Determine the (x, y) coordinate at the center of the cell enclosing the given text.  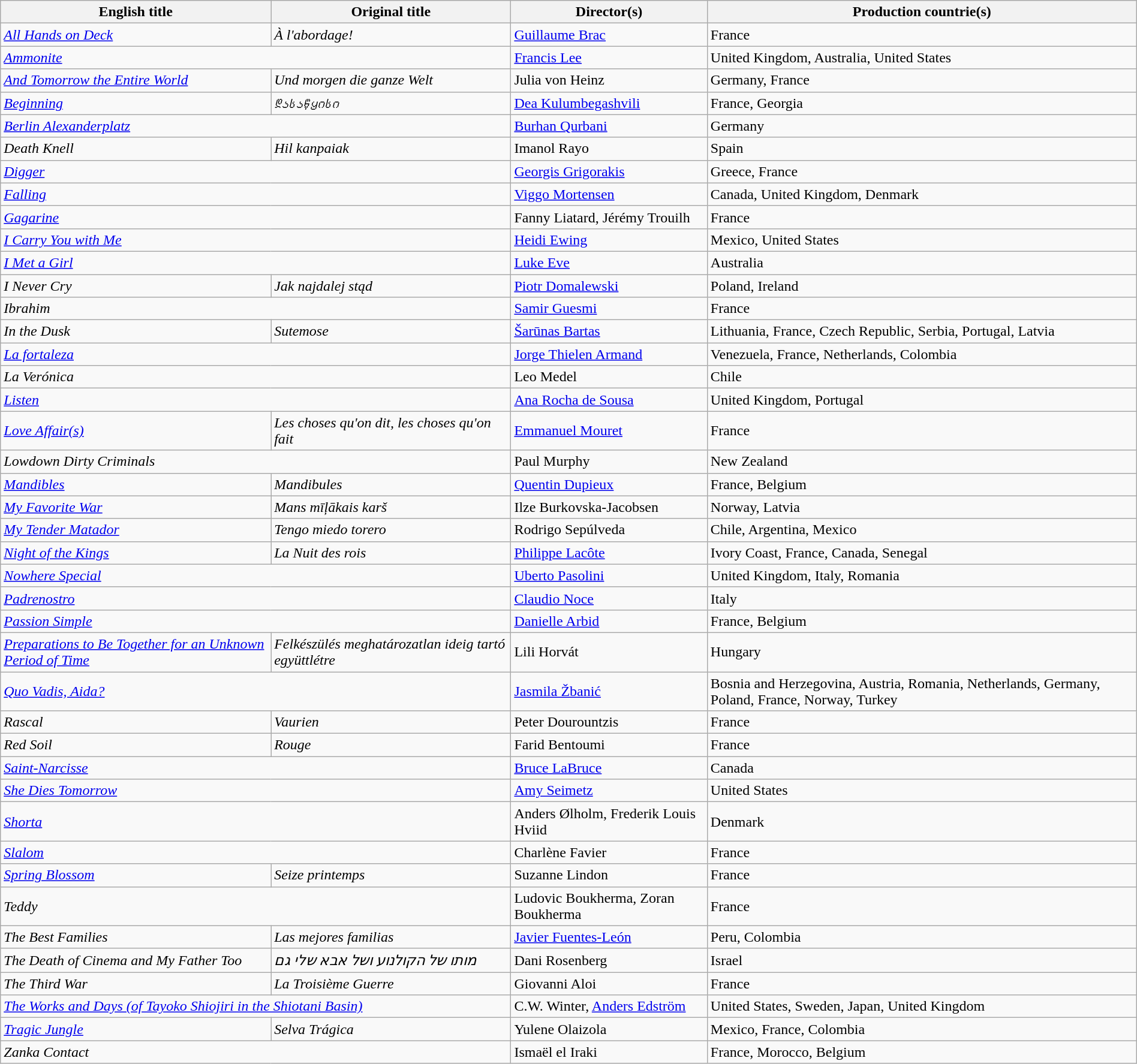
Seize printemps (391, 875)
Guillaume Brac (609, 35)
Viggo Mortensen (609, 194)
Director(s) (609, 12)
Teddy (255, 906)
Gagarine (255, 217)
Les choses qu'on dit, les choses qu'on fait (391, 430)
Jorge Thielen Armand (609, 354)
Venezuela, France, Netherlands, Colombia (922, 354)
Norway, Latvia (922, 507)
Jasmila Žbanić (609, 691)
Love Affair(s) (136, 430)
Und morgen die ganze Welt (391, 80)
Germany, France (922, 80)
Tragic Jungle (136, 1029)
À l'abordage! (391, 35)
Rodrigo Sepúlveda (609, 530)
Bruce LaBruce (609, 768)
Anders Ølholm, Frederik Louis Hviid (609, 821)
Production countrie(s) (922, 12)
Ana Rocha de Sousa (609, 400)
Red Soil (136, 745)
Giovanni Aloi (609, 984)
Mandibules (391, 484)
Nowhere Special (255, 575)
Georgis Grigorakis (609, 171)
מותו של הקולנוע ושל אבא שלי גם (391, 960)
La Nuit des rois (391, 553)
Javier Fuentes-León (609, 937)
Sutemose (391, 331)
Shorta (255, 821)
Fanny Liatard, Jérémy Trouilh (609, 217)
Šarūnas Bartas (609, 331)
Quentin Dupieux (609, 484)
Mans mīļākais karš (391, 507)
Mandibles (136, 484)
Lithuania, France, Czech Republic, Serbia, Portugal, Latvia (922, 331)
I Carry You with Me (255, 240)
La Troisième Guerre (391, 984)
Paul Murphy (609, 462)
Preparations to Be Together for an Unknown Period of Time (136, 652)
Peru, Colombia (922, 937)
Samir Guesmi (609, 309)
United Kingdom, Italy, Romania (922, 575)
Vaurien (391, 722)
Rouge (391, 745)
Bosnia and Herzegovina, Austria, Romania, Netherlands, Germany, Poland, France, Norway, Turkey (922, 691)
Original title (391, 12)
Israel (922, 960)
The Death of Cinema and My Father Too (136, 960)
Luke Eve (609, 263)
Farid Bentoumi (609, 745)
United States (922, 791)
Imanol Rayo (609, 149)
Lowdown Dirty Criminals (255, 462)
Hungary (922, 652)
Dea Kulumbegashvili (609, 103)
Chile, Argentina, Mexico (922, 530)
Night of the Kings (136, 553)
Ludovic Boukherma, Zoran Boukherma (609, 906)
The Best Families (136, 937)
Padrenostro (255, 598)
Rascal (136, 722)
Amy Seimetz (609, 791)
Hil kanpaiak (391, 149)
I Never Cry (136, 286)
The Works and Days (of Tayoko Shiojiri in the Shiotani Basin) (255, 1006)
Greece, France (922, 171)
Ismaël el Iraki (609, 1052)
Დასაწყისი (391, 103)
France, Georgia (922, 103)
My Favorite War (136, 507)
Berlin Alexanderplatz (255, 126)
Australia (922, 263)
Falling (255, 194)
Yulene Olaizola (609, 1029)
Emmanuel Mouret (609, 430)
Passion Simple (255, 621)
Spain (922, 149)
Leo Medel (609, 377)
Philippe Lacôte (609, 553)
Las mejores familias (391, 937)
Italy (922, 598)
Piotr Domalewski (609, 286)
Jak najdalej stąd (391, 286)
Julia von Heinz (609, 80)
I Met a Girl (255, 263)
All Hands on Deck (136, 35)
Chile (922, 377)
Slalom (255, 852)
Lili Horvát (609, 652)
Dani Rosenberg (609, 960)
New Zealand (922, 462)
Francis Lee (609, 58)
Peter Dourountzis (609, 722)
Mexico, United States (922, 240)
La fortaleza (255, 354)
Canada (922, 768)
Tengo miedo torero (391, 530)
Listen (255, 400)
English title (136, 12)
Danielle Arbid (609, 621)
Quo Vadis, Aida? (255, 691)
Suzanne Lindon (609, 875)
Charlène Favier (609, 852)
Ammonite (255, 58)
Ilze Burkovska-Jacobsen (609, 507)
Digger (255, 171)
C.W. Winter, Anders Edström (609, 1006)
United Kingdom, Australia, United States (922, 58)
France, Morocco, Belgium (922, 1052)
Spring Blossom (136, 875)
Claudio Noce (609, 598)
Ibrahim (255, 309)
She Dies Tomorrow (255, 791)
The Third War (136, 984)
And Tomorrow the Entire World (136, 80)
Poland, Ireland (922, 286)
Zanka Contact (255, 1052)
Uberto Pasolini (609, 575)
Heidi Ewing (609, 240)
Selva Trágica (391, 1029)
Felkészülés meghatározatlan ideig tartó együttlétre (391, 652)
United States, Sweden, Japan, United Kingdom (922, 1006)
My Tender Matador (136, 530)
La Verónica (255, 377)
Beginning (136, 103)
Canada, United Kingdom, Denmark (922, 194)
In the Dusk (136, 331)
Death Knell (136, 149)
Germany (922, 126)
Burhan Qurbani (609, 126)
Denmark (922, 821)
Saint-Narcisse (255, 768)
Mexico, France, Colombia (922, 1029)
United Kingdom, Portugal (922, 400)
Ivory Coast, France, Canada, Senegal (922, 553)
